Locate the cell with the specified text and output its [X, Y] center coordinate. 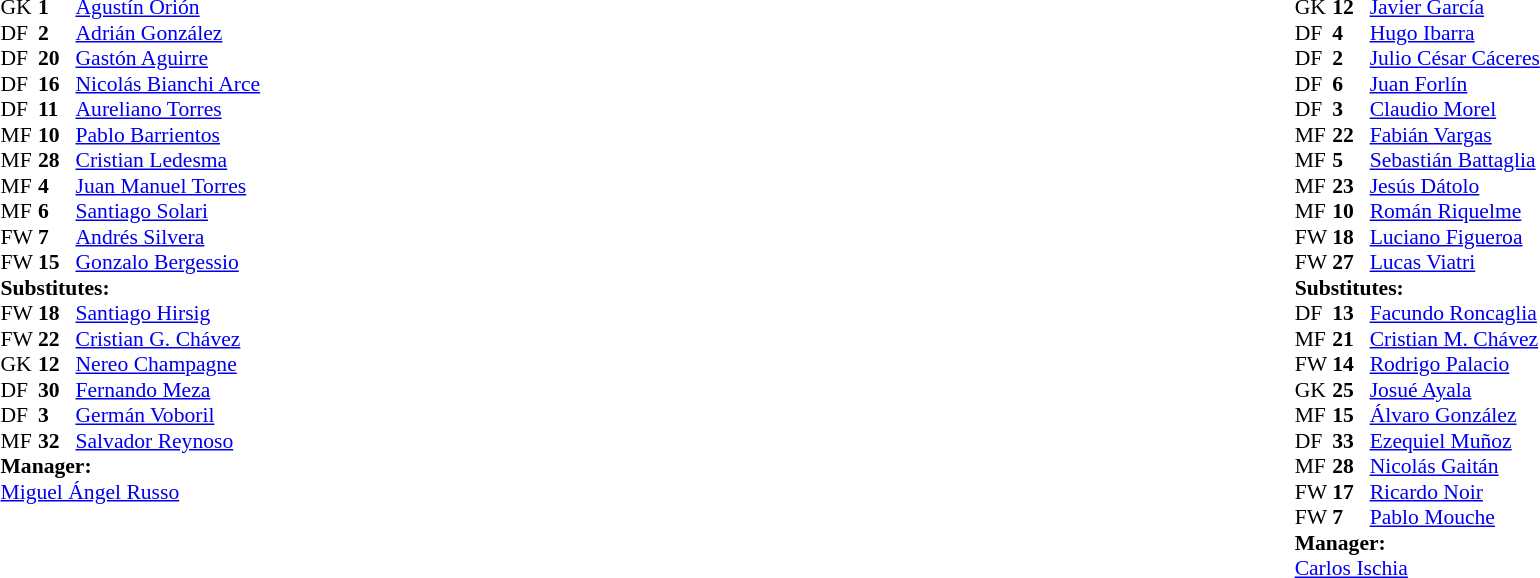
Juan Forlín [1455, 84]
Pablo Mouche [1455, 517]
16 [57, 84]
Cristian Ledesma [168, 161]
14 [1351, 365]
12 [57, 365]
Álvaro González [1455, 415]
Rodrigo Palacio [1455, 365]
Juan Manuel Torres [168, 186]
Andrés Silvera [168, 237]
Fabián Vargas [1455, 135]
Ezequiel Muñoz [1455, 441]
Cristian M. Chávez [1455, 339]
Santiago Hirsig [168, 313]
Miguel Ángel Russo [130, 492]
Gonzalo Bergessio [168, 263]
32 [57, 441]
Nicolás Gaitán [1455, 467]
Cristian G. Chávez [168, 339]
Julio César Cáceres [1455, 59]
Salvador Reynoso [168, 441]
Gastón Aguirre [168, 59]
11 [57, 109]
25 [1351, 390]
Pablo Barrientos [168, 135]
Román Riquelme [1455, 211]
21 [1351, 339]
Santiago Solari [168, 211]
Hugo Ibarra [1455, 33]
27 [1351, 263]
30 [57, 390]
Josué Ayala [1455, 390]
Nereo Champagne [168, 365]
23 [1351, 186]
Sebastián Battaglia [1455, 161]
Fernando Meza [168, 390]
Adrián González [168, 33]
Aureliano Torres [168, 109]
Germán Voboril [168, 415]
Jesús Dátolo [1455, 186]
Lucas Viatri [1455, 263]
20 [57, 59]
Nicolás Bianchi Arce [168, 84]
Facundo Roncaglia [1455, 313]
Claudio Morel [1455, 109]
Ricardo Noir [1455, 492]
5 [1351, 161]
13 [1351, 313]
17 [1351, 492]
Luciano Figueroa [1455, 237]
33 [1351, 441]
